Capture the cell that displays the provided text and extract its [X, Y] central coordinate. 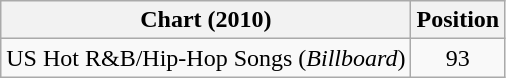
Position [458, 20]
US Hot R&B/Hip-Hop Songs (Billboard) [206, 58]
93 [458, 58]
Chart (2010) [206, 20]
